Pinpoint the cell where the given text exists, returning its [X, Y] midpoint coordinate. 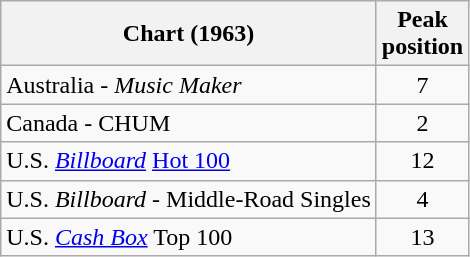
7 [422, 85]
Australia - Music Maker [189, 85]
13 [422, 237]
12 [422, 161]
U.S. Billboard Hot 100 [189, 161]
Peakposition [422, 34]
Canada - CHUM [189, 123]
4 [422, 199]
2 [422, 123]
Chart (1963) [189, 34]
U.S. Billboard - Middle-Road Singles [189, 199]
U.S. Cash Box Top 100 [189, 237]
